For the text-containing cell, return its midpoint in (x, y) coordinate format. 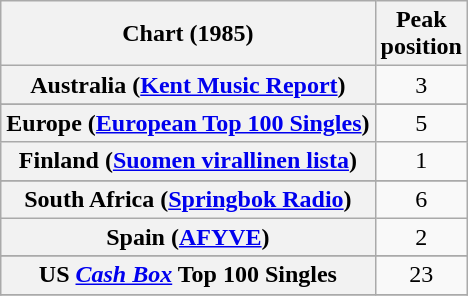
Finland (Suomen virallinen lista) (188, 161)
Chart (1985) (188, 34)
Spain (AFYVE) (188, 237)
1 (421, 161)
6 (421, 199)
3 (421, 85)
South Africa (Springbok Radio) (188, 199)
Australia (Kent Music Report) (188, 85)
Peakposition (421, 34)
2 (421, 237)
US Cash Box Top 100 Singles (188, 275)
5 (421, 123)
Europe (European Top 100 Singles) (188, 123)
23 (421, 275)
